Pinpoint the cell where the given text exists, returning its (x, y) midpoint coordinate. 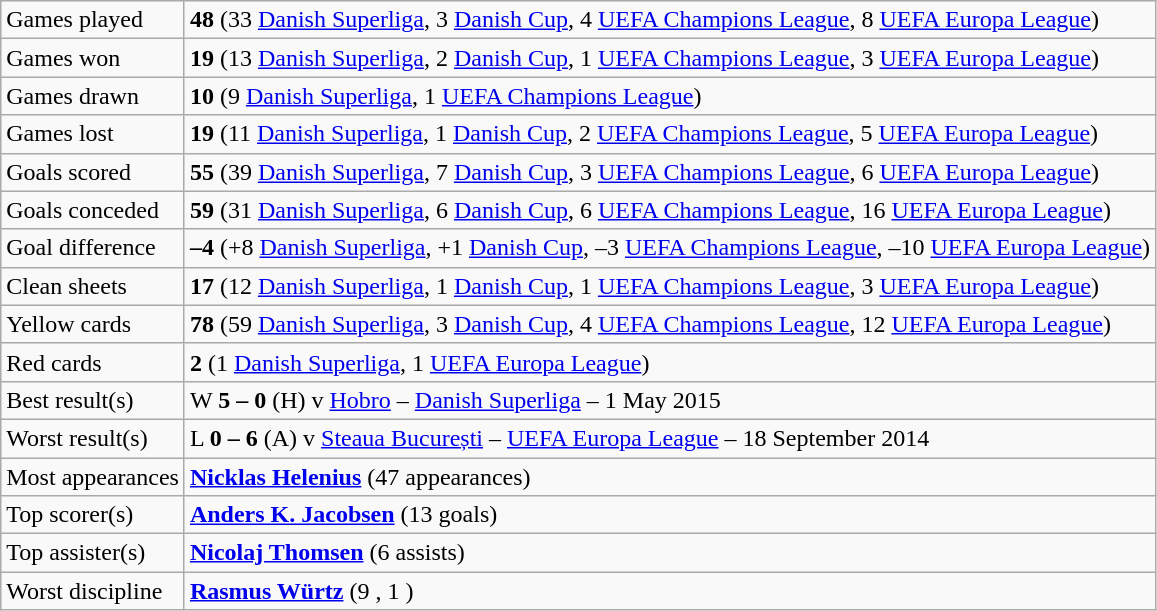
Goals scored (93, 172)
Goal difference (93, 248)
Top scorer(s) (93, 515)
10 (9 Danish Superliga, 1 UEFA Champions League) (670, 96)
Goals conceded (93, 210)
Games won (93, 58)
19 (13 Danish Superliga, 2 Danish Cup, 1 UEFA Champions League, 3 UEFA Europa League) (670, 58)
Most appearances (93, 477)
59 (31 Danish Superliga, 6 Danish Cup, 6 UEFA Champions League, 16 UEFA Europa League) (670, 210)
17 (12 Danish Superliga, 1 Danish Cup, 1 UEFA Champions League, 3 UEFA Europa League) (670, 286)
Anders K. Jacobsen (13 goals) (670, 515)
Worst discipline (93, 591)
Nicklas Helenius (47 appearances) (670, 477)
Yellow cards (93, 324)
W 5 – 0 (H) v Hobro – Danish Superliga – 1 May 2015 (670, 400)
L 0 – 6 (A) v Steaua București – UEFA Europa League – 18 September 2014 (670, 438)
Rasmus Würtz (9 , 1 ) (670, 591)
Nicolaj Thomsen (6 assists) (670, 553)
Games played (93, 20)
Clean sheets (93, 286)
78 (59 Danish Superliga, 3 Danish Cup, 4 UEFA Champions League, 12 UEFA Europa League) (670, 324)
–4 (+8 Danish Superliga, +1 Danish Cup, –3 UEFA Champions League, –10 UEFA Europa League) (670, 248)
Red cards (93, 362)
Best result(s) (93, 400)
2 (1 Danish Superliga, 1 UEFA Europa League) (670, 362)
Top assister(s) (93, 553)
Games drawn (93, 96)
Games lost (93, 134)
19 (11 Danish Superliga, 1 Danish Cup, 2 UEFA Champions League, 5 UEFA Europa League) (670, 134)
55 (39 Danish Superliga, 7 Danish Cup, 3 UEFA Champions League, 6 UEFA Europa League) (670, 172)
48 (33 Danish Superliga, 3 Danish Cup, 4 UEFA Champions League, 8 UEFA Europa League) (670, 20)
Worst result(s) (93, 438)
